Provide the [X, Y] coordinate of the cell's center where the given text is located.  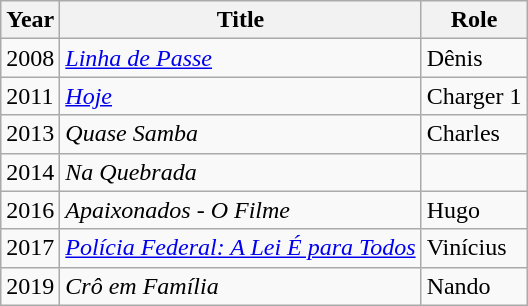
Vinícius [474, 248]
2014 [30, 172]
Quase Samba [240, 134]
Nando [474, 286]
Crô em Família [240, 286]
Apaixonados - O Filme [240, 210]
2019 [30, 286]
2013 [30, 134]
2011 [30, 96]
Role [474, 20]
Charger 1 [474, 96]
Title [240, 20]
Hugo [474, 210]
Year [30, 20]
Hoje [240, 96]
2016 [30, 210]
Na Quebrada [240, 172]
2017 [30, 248]
2008 [30, 58]
Polícia Federal: A Lei É para Todos [240, 248]
Dênis [474, 58]
Charles [474, 134]
Linha de Passe [240, 58]
